For the text-containing cell, return its midpoint in (X, Y) coordinate format. 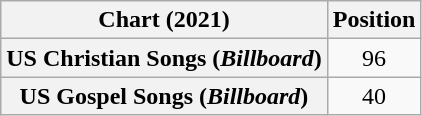
40 (374, 96)
96 (374, 58)
US Gospel Songs (Billboard) (164, 96)
Position (374, 20)
US Christian Songs (Billboard) (164, 58)
Chart (2021) (164, 20)
